From the cell containing the given text, extract its center point as (X, Y) coordinate. 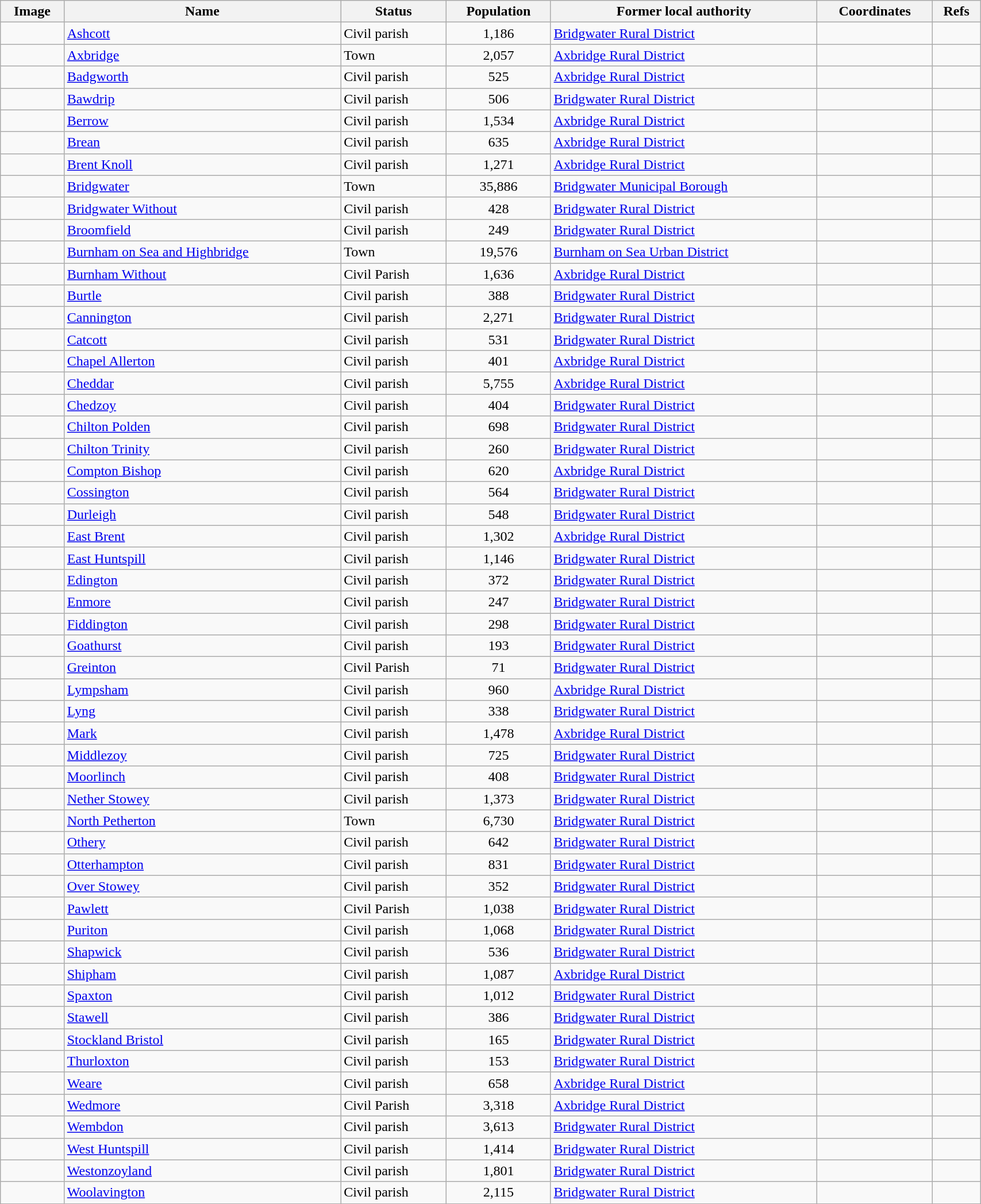
404 (499, 405)
East Brent (202, 536)
Wembdon (202, 1127)
831 (499, 864)
Spaxton (202, 996)
Mark (202, 733)
386 (499, 1018)
531 (499, 340)
Burnham on Sea Urban District (684, 252)
165 (499, 1040)
Cannington (202, 318)
Cheddar (202, 383)
Middlezoy (202, 755)
Cossington (202, 493)
Enmore (202, 602)
1,038 (499, 908)
Chapel Allerton (202, 361)
338 (499, 711)
West Huntspill (202, 1149)
193 (499, 646)
Broomfield (202, 230)
Wedmore (202, 1105)
Pawlett (202, 908)
71 (499, 668)
Stawell (202, 1018)
1,373 (499, 799)
Othery (202, 843)
Bawdrip (202, 99)
1,186 (499, 33)
Image (32, 11)
Bridgwater Municipal Borough (684, 186)
Goathurst (202, 646)
1,012 (499, 996)
Burtle (202, 296)
Otterhampton (202, 864)
1,414 (499, 1149)
Chilton Trinity (202, 449)
35,886 (499, 186)
2,057 (499, 55)
401 (499, 361)
Axbridge (202, 55)
Lyng (202, 711)
1,068 (499, 930)
2,271 (499, 318)
352 (499, 886)
Burnham Without (202, 274)
1,534 (499, 121)
6,730 (499, 821)
3,613 (499, 1127)
Lympsham (202, 690)
1,478 (499, 733)
536 (499, 952)
North Petherton (202, 821)
Population (499, 11)
East Huntspill (202, 558)
3,318 (499, 1105)
Ashcott (202, 33)
1,087 (499, 974)
298 (499, 624)
Shapwick (202, 952)
Westonzoyland (202, 1171)
428 (499, 208)
Shipham (202, 974)
1,636 (499, 274)
620 (499, 471)
Refs (956, 11)
247 (499, 602)
Over Stowey (202, 886)
Catcott (202, 340)
525 (499, 77)
960 (499, 690)
1,271 (499, 164)
698 (499, 427)
Bridgwater Without (202, 208)
725 (499, 755)
Chilton Polden (202, 427)
Puriton (202, 930)
506 (499, 99)
Edington (202, 580)
19,576 (499, 252)
Berrow (202, 121)
1,146 (499, 558)
Durleigh (202, 514)
2,115 (499, 1193)
Compton Bishop (202, 471)
635 (499, 143)
Nether Stowey (202, 799)
Status (394, 11)
408 (499, 777)
Chedzoy (202, 405)
260 (499, 449)
Bridgwater (202, 186)
1,801 (499, 1171)
Moorlinch (202, 777)
548 (499, 514)
372 (499, 580)
1,302 (499, 536)
5,755 (499, 383)
388 (499, 296)
Stockland Bristol (202, 1040)
642 (499, 843)
Burnham on Sea and Highbridge (202, 252)
Former local authority (684, 11)
Greinton (202, 668)
Coordinates (875, 11)
Brean (202, 143)
Thurloxton (202, 1061)
Weare (202, 1083)
Brent Knoll (202, 164)
658 (499, 1083)
Fiddington (202, 624)
Name (202, 11)
249 (499, 230)
153 (499, 1061)
Woolavington (202, 1193)
Badgworth (202, 77)
564 (499, 493)
